For the text-containing cell, return its midpoint in [x, y] coordinate format. 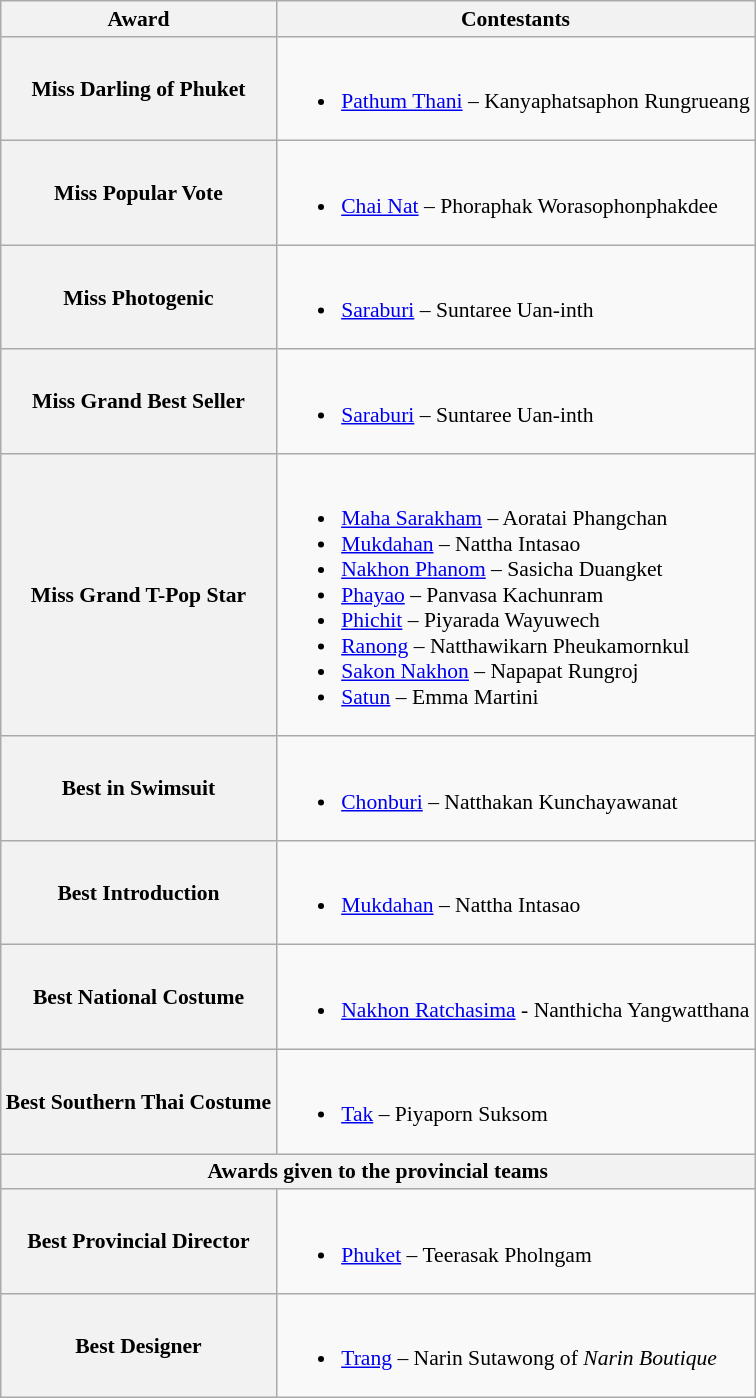
Best in Swimsuit [138, 789]
Mukdahan – Nattha Intasao [516, 893]
Best Provincial Director [138, 1242]
Phuket – Teerasak Pholngam [516, 1242]
Chai Nat – Phoraphak Worasophonphakdee [516, 193]
Nakhon Ratchasima - Nanthicha Yangwatthana [516, 997]
Best Introduction [138, 893]
Miss Grand T-Pop Star [138, 596]
Contestants [516, 19]
Chonburi – Natthakan Kunchayawanat [516, 789]
Miss Popular Vote [138, 193]
Pathum Thani – Kanyaphatsaphon Rungrueang [516, 89]
Award [138, 19]
Miss Darling of Phuket [138, 89]
Miss Grand Best Seller [138, 402]
Best Designer [138, 1346]
Trang – Narin Sutawong of Narin Boutique [516, 1346]
Awards given to the provincial teams [378, 1172]
Tak – Piyaporn Suksom [516, 1102]
Best Southern Thai Costume [138, 1102]
Best National Costume [138, 997]
Miss Photogenic [138, 297]
